Determine the (X, Y) coordinate at the center of the cell enclosing the given text.  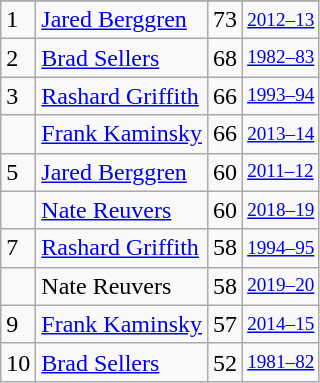
57 (226, 324)
7 (18, 248)
5 (18, 172)
2 (18, 58)
73 (226, 20)
10 (18, 362)
2014–15 (281, 324)
52 (226, 362)
1993–94 (281, 96)
2011–12 (281, 172)
9 (18, 324)
1982–83 (281, 58)
2012–13 (281, 20)
2019–20 (281, 286)
2013–14 (281, 134)
2018–19 (281, 210)
68 (226, 58)
1981–82 (281, 362)
1 (18, 20)
3 (18, 96)
1994–95 (281, 248)
